Return the [x, y] coordinate for the center point of the cell that contains the specified text.  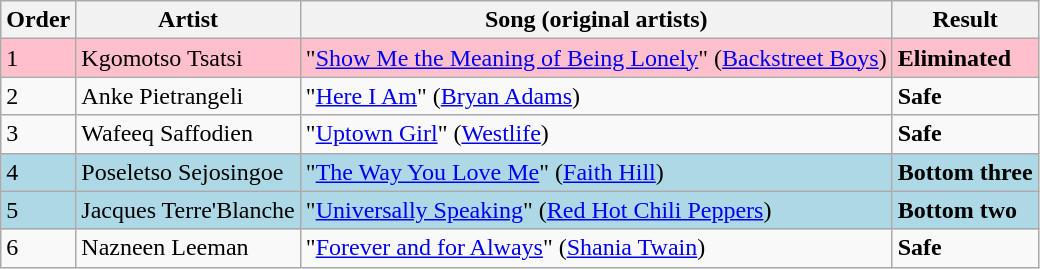
Bottom three [965, 172]
Nazneen Leeman [188, 248]
Jacques Terre'Blanche [188, 210]
1 [38, 58]
Result [965, 20]
"Forever and for Always" (Shania Twain) [596, 248]
Song (original artists) [596, 20]
"Uptown Girl" (Westlife) [596, 134]
"The Way You Love Me" (Faith Hill) [596, 172]
6 [38, 248]
Artist [188, 20]
Order [38, 20]
4 [38, 172]
Kgomotso Tsatsi [188, 58]
Poseletso Sejosingoe [188, 172]
Anke Pietrangeli [188, 96]
2 [38, 96]
3 [38, 134]
"Universally Speaking" (Red Hot Chili Peppers) [596, 210]
Wafeeq Saffodien [188, 134]
Eliminated [965, 58]
5 [38, 210]
"Show Me the Meaning of Being Lonely" (Backstreet Boys) [596, 58]
Bottom two [965, 210]
"Here I Am" (Bryan Adams) [596, 96]
